Search for the cell housing the specified text and yield its (X, Y) center coordinate. 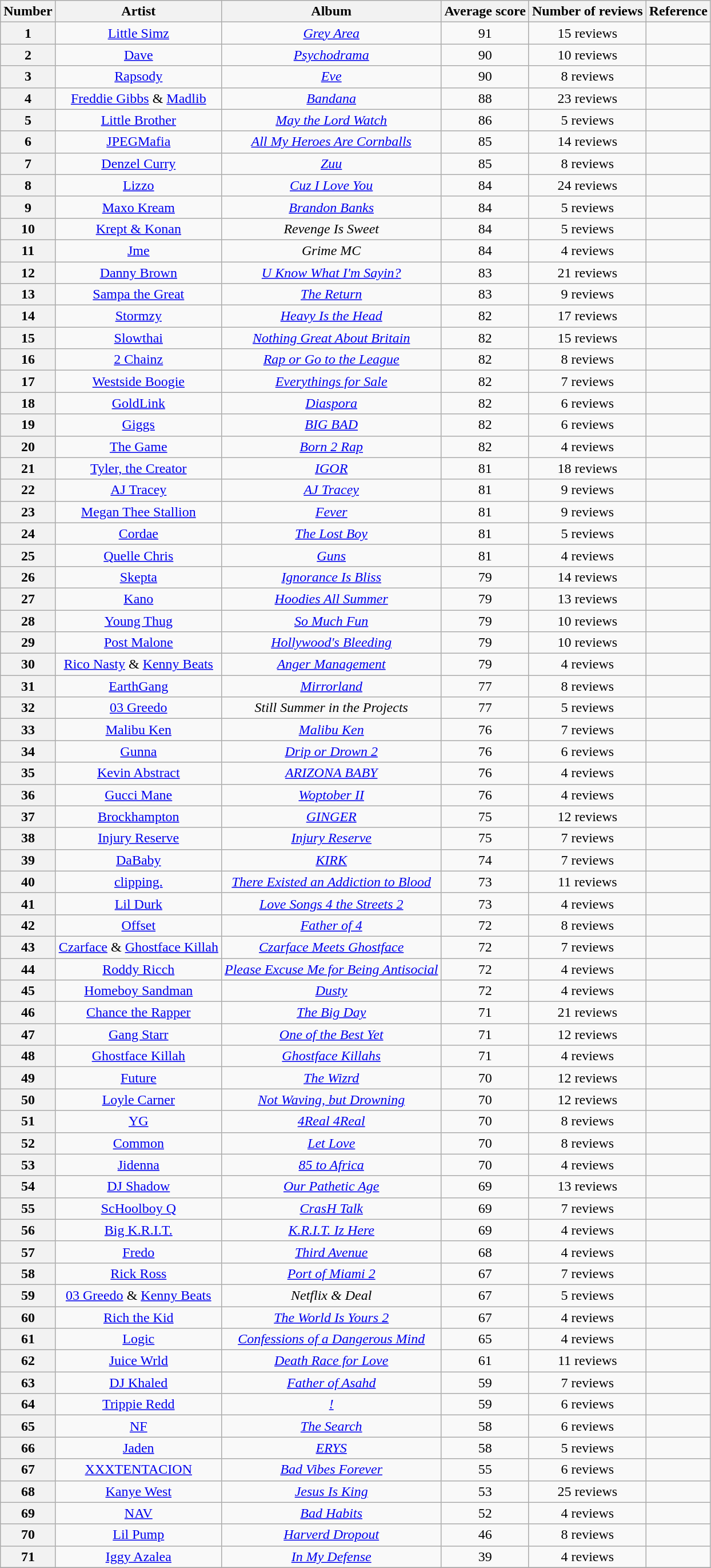
48 (28, 1056)
Jme (138, 250)
Maxo Kream (138, 207)
Anger Management (331, 664)
Little Simz (138, 33)
74 (485, 860)
Father of 4 (331, 925)
30 (28, 664)
17 reviews (588, 316)
Danny Brown (138, 273)
In My Defense (331, 1557)
Czarface Meets Ghostface (331, 947)
17 (28, 381)
The Wizrd (331, 1078)
Dusty (331, 991)
Big K.R.I.T. (138, 1230)
12 (28, 273)
Chance the Rapper (138, 1013)
NAV (138, 1513)
Grey Area (331, 33)
18 reviews (588, 468)
26 (28, 577)
Bandana (331, 98)
Brandon Banks (331, 207)
Eve (331, 77)
Brockhampton (138, 817)
Dave (138, 55)
Skepta (138, 577)
The Big Day (331, 1013)
XXXTENTACION (138, 1470)
35 (28, 773)
88 (485, 98)
1 (28, 33)
Hoodies All Summer (331, 599)
Kano (138, 599)
Little Brother (138, 120)
Ghostface Killah (138, 1056)
Number of reviews (588, 11)
27 (28, 599)
Everythings for Sale (331, 381)
Sampa the Great (138, 295)
Port of Miami 2 (331, 1273)
50 (28, 1100)
03 Greedo (138, 708)
Logic (138, 1339)
DJ Khaled (138, 1383)
Kanye West (138, 1491)
IGOR (331, 468)
Revenge Is Sweet (331, 229)
36 (28, 795)
Love Songs 4 the Streets 2 (331, 904)
15 (28, 338)
Juice Wrld (138, 1361)
Let Love (331, 1143)
32 (28, 708)
Cuz I Love You (331, 185)
Homeboy Sandman (138, 991)
Please Excuse Me for Being Antisocial (331, 969)
Not Waving, but Drowning (331, 1100)
11 (28, 250)
Fredo (138, 1252)
Jaden (138, 1448)
Denzel Curry (138, 164)
4 (28, 98)
Number (28, 11)
25 reviews (588, 1491)
Gunna (138, 751)
The Game (138, 447)
NF (138, 1426)
Artist (138, 11)
Lil Pump (138, 1535)
Ghostface Killahs (331, 1056)
Kevin Abstract (138, 773)
23 (28, 512)
Third Avenue (331, 1252)
Diaspora (331, 403)
37 (28, 817)
18 (28, 403)
Giggs (138, 425)
There Existed an Addiction to Blood (331, 882)
Bad Vibes Forever (331, 1470)
10 (28, 229)
9 (28, 207)
57 (28, 1252)
Offset (138, 925)
Heavy Is the Head (331, 316)
Grime MC (331, 250)
Slowthai (138, 338)
K.R.I.T. Iz Here (331, 1230)
DJ Shadow (138, 1187)
Rich the Kid (138, 1317)
Netflix & Deal (331, 1295)
40 (28, 882)
Father of Asahd (331, 1383)
Tyler, the Creator (138, 468)
Death Race for Love (331, 1361)
45 (28, 991)
The Lost Boy (331, 534)
Bad Habits (331, 1513)
25 (28, 555)
Jidenna (138, 1165)
60 (28, 1317)
Mirrorland (331, 686)
May the Lord Watch (331, 120)
All My Heroes Are Cornballs (331, 142)
Megan Thee Stallion (138, 512)
Average score (485, 11)
4Real 4Real (331, 1121)
6 (28, 142)
64 (28, 1404)
Lizzo (138, 185)
29 (28, 643)
Quelle Chris (138, 555)
43 (28, 947)
85 to Africa (331, 1165)
54 (28, 1187)
Woptober II (331, 795)
Freddie Gibbs & Madlib (138, 98)
24 (28, 534)
28 (28, 620)
3 (28, 77)
The World Is Yours 2 (331, 1317)
Fever (331, 512)
Czarface & Ghostface Killah (138, 947)
clipping. (138, 882)
Loyle Carner (138, 1100)
91 (485, 33)
8 (28, 185)
Rap or Go to the League (331, 360)
49 (28, 1078)
YG (138, 1121)
Rick Ross (138, 1273)
DaBaby (138, 860)
One of the Best Yet (331, 1034)
Rapsody (138, 77)
41 (28, 904)
Hollywood's Bleeding (331, 643)
Krept & Konan (138, 229)
66 (28, 1448)
13 (28, 295)
GoldLink (138, 403)
So Much Fun (331, 620)
The Return (331, 295)
Confessions of a Dangerous Mind (331, 1339)
Ignorance Is Bliss (331, 577)
ARIZONA BABY (331, 773)
51 (28, 1121)
56 (28, 1230)
Reference (678, 11)
Album (331, 11)
33 (28, 730)
Zuu (331, 164)
ScHoolboy Q (138, 1208)
CrasH Talk (331, 1208)
EarthGang (138, 686)
21 (28, 468)
Post Malone (138, 643)
63 (28, 1383)
The Search (331, 1426)
Lil Durk (138, 904)
Common (138, 1143)
Nothing Great About Britain (331, 338)
Stormzy (138, 316)
Guns (331, 555)
16 (28, 360)
20 (28, 447)
GINGER (331, 817)
Westside Boogie (138, 381)
24 reviews (588, 185)
Psychodrama (331, 55)
19 (28, 425)
JPEGMafia (138, 142)
03 Greedo & Kenny Beats (138, 1295)
2 Chainz (138, 360)
Young Thug (138, 620)
Rico Nasty & Kenny Beats (138, 664)
Trippie Redd (138, 1404)
62 (28, 1361)
44 (28, 969)
Drip or Drown 2 (331, 751)
23 reviews (588, 98)
Gucci Mane (138, 795)
Cordae (138, 534)
U Know What I'm Sayin? (331, 273)
31 (28, 686)
14 (28, 316)
Born 2 Rap (331, 447)
Gang Starr (138, 1034)
ERYS (331, 1448)
BIG BAD (331, 425)
Roddy Ricch (138, 969)
86 (485, 120)
7 (28, 164)
Harverd Dropout (331, 1535)
42 (28, 925)
22 (28, 490)
Jesus Is King (331, 1491)
38 (28, 838)
! (331, 1404)
Still Summer in the Projects (331, 708)
5 (28, 120)
KIRK (331, 860)
2 (28, 55)
Our Pathetic Age (331, 1187)
34 (28, 751)
Iggy Azalea (138, 1557)
Future (138, 1078)
47 (28, 1034)
